Output the [X, Y] coordinate of the center of the cell containing the given text.  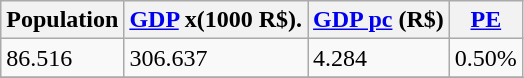
0.50% [486, 58]
GDP x(1000 R$). [216, 20]
306.637 [216, 58]
4.284 [379, 58]
GDP pc (R$) [379, 20]
Population [62, 20]
PE [486, 20]
86.516 [62, 58]
